Extract the (X, Y) coordinate from the center of the cell holding the provided text.  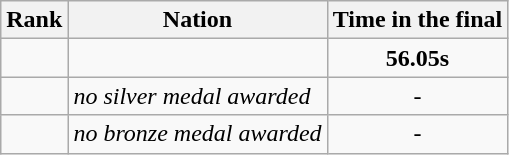
Rank (34, 20)
Time in the final (418, 20)
no bronze medal awarded (198, 134)
Nation (198, 20)
no silver medal awarded (198, 96)
56.05s (418, 58)
